Return the [X, Y] coordinate for the center point of the cell that contains the specified text.  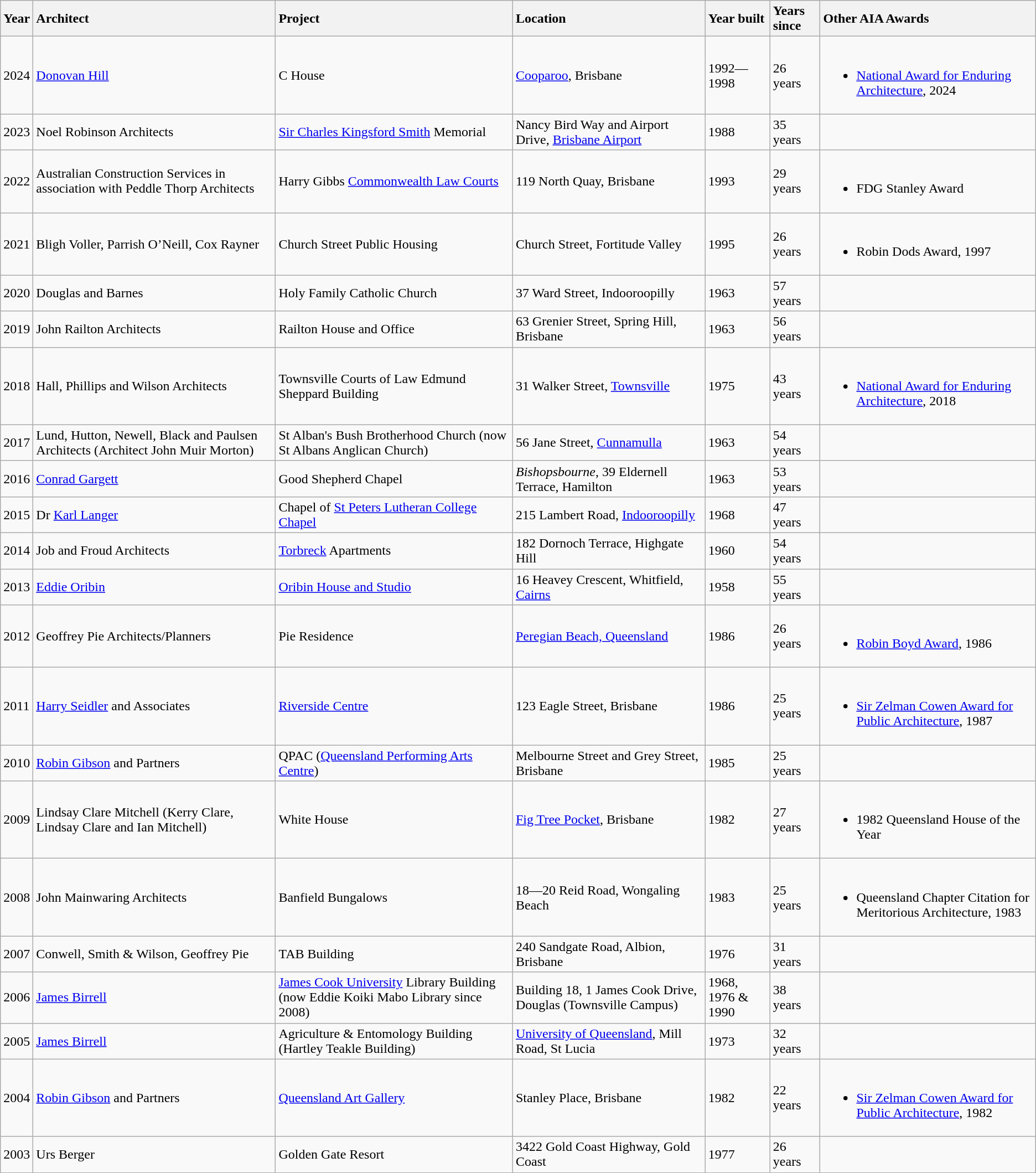
Noel Robinson Architects [154, 132]
2020 [17, 293]
1977 [737, 1155]
Other AIA Awards [928, 19]
22 years [795, 1098]
63 Grenier Street, Spring Hill, Brisbane [609, 329]
1976 [737, 954]
Building 18, 1 James Cook Drive, Douglas (Townsville Campus) [609, 998]
FDG Stanley Award [928, 182]
Townsville Courts of Law Edmund Sheppard Building [394, 386]
Cooparoo, Brisbane [609, 75]
Harry Seidler and Associates [154, 706]
Good Shepherd Chapel [394, 478]
56 Jane Street, Cunnamulla [609, 443]
Oribin House and Studio [394, 587]
Urs Berger [154, 1155]
1982 Queensland House of the Year [928, 820]
2013 [17, 587]
2018 [17, 386]
1988 [737, 132]
Robin Dods Award, 1997 [928, 244]
123 Eagle Street, Brisbane [609, 706]
1958 [737, 587]
57 years [795, 293]
1960 [737, 550]
3422 Gold Coast Highway, Gold Coast [609, 1155]
Pie Residence [394, 637]
Architect [154, 19]
2008 [17, 897]
Lindsay Clare Mitchell (Kerry Clare, Lindsay Clare and Ian Mitchell) [154, 820]
Dr Karl Langer [154, 515]
Church Street, Fortitude Valley [609, 244]
Torbreck Apartments [394, 550]
1975 [737, 386]
2007 [17, 954]
Conrad Gargett [154, 478]
2024 [17, 75]
1983 [737, 897]
2010 [17, 763]
32 years [795, 1041]
Queensland Chapter Citation for Meritorious Architecture, 1983 [928, 897]
Australian Construction Services in association with Peddle Thorp Architects [154, 182]
Queensland Art Gallery [394, 1098]
Railton House and Office [394, 329]
1968 [737, 515]
James Cook University Library Building (now Eddie Koiki Mabo Library since 2008) [394, 998]
2016 [17, 478]
27 years [795, 820]
John Mainwaring Architects [154, 897]
2022 [17, 182]
Fig Tree Pocket, Brisbane [609, 820]
2003 [17, 1155]
Agriculture & Entomology Building (Hartley Teakle Building) [394, 1041]
Geoffrey Pie Architects/Planners [154, 637]
2009 [17, 820]
43 years [795, 386]
Donovan Hill [154, 75]
National Award for Enduring Architecture, 2018 [928, 386]
2017 [17, 443]
29 years [795, 182]
31 Walker Street, Townsville [609, 386]
35 years [795, 132]
Douglas and Barnes [154, 293]
2004 [17, 1098]
37 Ward Street, Indooroopilly [609, 293]
182 Dornoch Terrace, Highgate Hill [609, 550]
Robin Boyd Award, 1986 [928, 637]
Church Street Public Housing [394, 244]
31 years [795, 954]
2006 [17, 998]
Job and Froud Architects [154, 550]
47 years [795, 515]
Conwell, Smith & Wilson, Geoffrey Pie [154, 954]
Years since [795, 19]
Lund, Hutton, Newell, Black and Paulsen Architects (Architect John Muir Morton) [154, 443]
QPAC (Queensland Performing Arts Centre) [394, 763]
Bligh Voller, Parrish O’Neill, Cox Rayner [154, 244]
2023 [17, 132]
Bishopsbourne, 39 Eldernell Terrace, Hamilton [609, 478]
Holy Family Catholic Church [394, 293]
Project [394, 19]
2015 [17, 515]
Sir Zelman Cowen Award for Public Architecture, 1987 [928, 706]
Melbourne Street and Grey Street, Brisbane [609, 763]
Sir Charles Kingsford Smith Memorial [394, 132]
Year built [737, 19]
National Award for Enduring Architecture, 2024 [928, 75]
Golden Gate Resort [394, 1155]
215 Lambert Road, Indooroopilly [609, 515]
Sir Zelman Cowen Award for Public Architecture, 1982 [928, 1098]
55 years [795, 587]
119 North Quay, Brisbane [609, 182]
240 Sandgate Road, Albion, Brisbane [609, 954]
Peregian Beach, Queensland [609, 637]
2021 [17, 244]
St Alban's Bush Brotherhood Church (now St Albans Anglican Church) [394, 443]
Hall, Phillips and Wilson Architects [154, 386]
1995 [737, 244]
2011 [17, 706]
1992—1998 [737, 75]
18—20 Reid Road, Wongaling Beach [609, 897]
1993 [737, 182]
Eddie Oribin [154, 587]
Harry Gibbs Commonwealth Law Courts [394, 182]
2014 [17, 550]
University of Queensland, Mill Road, St Lucia [609, 1041]
Banfield Bungalows [394, 897]
2005 [17, 1041]
C House [394, 75]
Stanley Place, Brisbane [609, 1098]
53 years [795, 478]
38 years [795, 998]
Chapel of St Peters Lutheran College Chapel [394, 515]
1968, 1976 & 1990 [737, 998]
2012 [17, 637]
2019 [17, 329]
Location [609, 19]
56 years [795, 329]
White House [394, 820]
1973 [737, 1041]
TAB Building [394, 954]
John Railton Architects [154, 329]
Riverside Centre [394, 706]
16 Heavey Crescent, Whitfield, Cairns [609, 587]
Nancy Bird Way and Airport Drive, Brisbane Airport [609, 132]
Year [17, 19]
1985 [737, 763]
